Identify which cell holds the provided text, then report its (x, y) central coordinate. 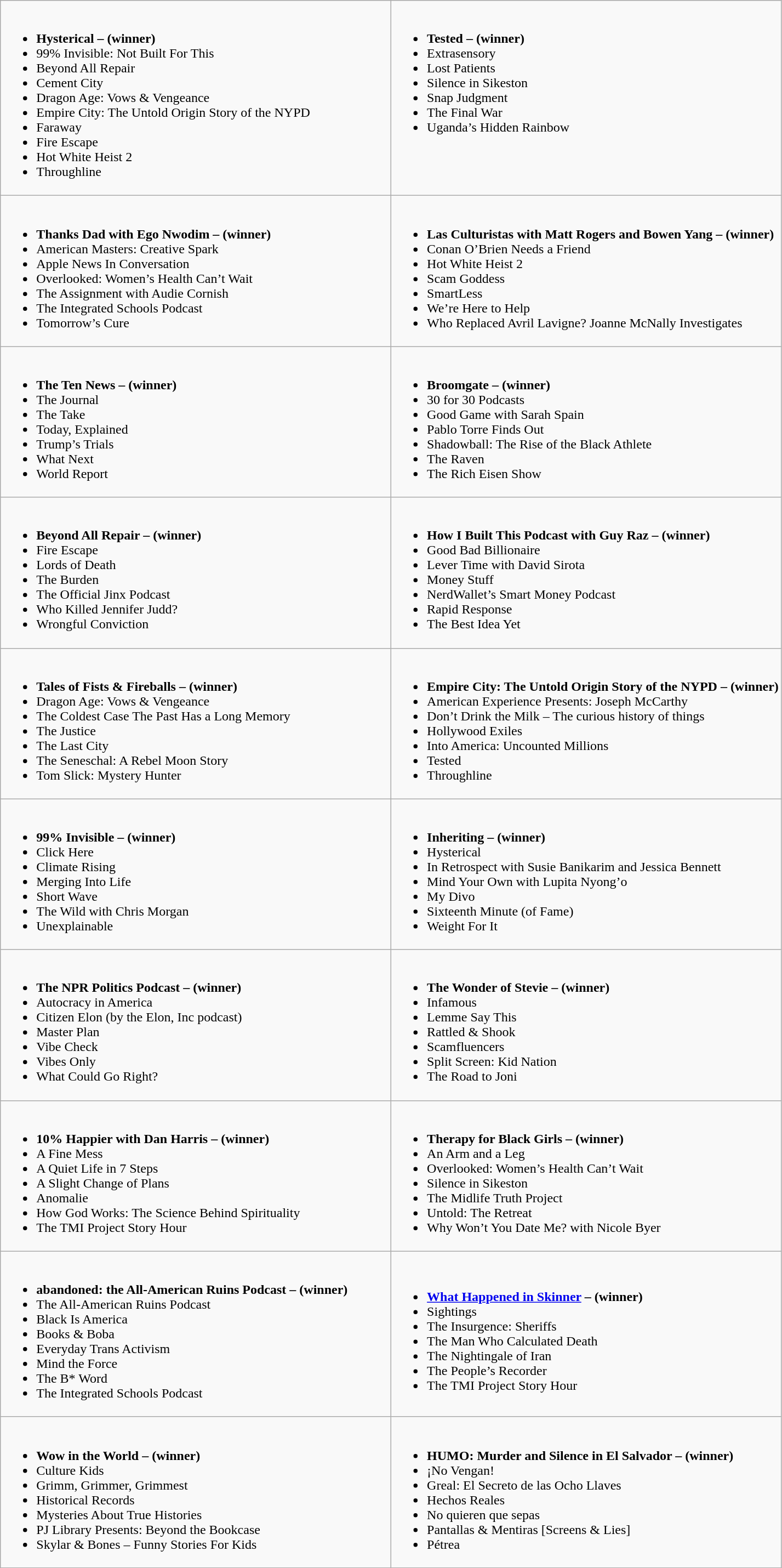
The Ten News – (winner)The JournalThe TakeToday, ExplainedTrump’s TrialsWhat NextWorld Report (196, 422)
The NPR Politics Podcast – (winner)Autocracy in AmericaCitizen Elon (by the Elon, Inc podcast)Master PlanVibe CheckVibes OnlyWhat Could Go Right? (196, 1025)
99% Invisible – (winner)Click HereClimate RisingMerging Into LifeShort WaveThe Wild with Chris MorganUnexplainable (196, 874)
Beyond All Repair – (winner)Fire EscapeLords of DeathThe BurdenThe Official Jinx PodcastWho Killed Jennifer Judd?Wrongful Conviction (196, 572)
The Wonder of Stevie – (winner)InfamousLemme Say ThisRattled & ShookScamfluencersSplit Screen: Kid NationThe Road to Joni (586, 1025)
Tested – (winner)ExtrasensoryLost PatientsSilence in SikestonSnap JudgmentThe Final WarUganda’s Hidden Rainbow (586, 98)
